Identify which cell holds the provided text, then report its (X, Y) central coordinate. 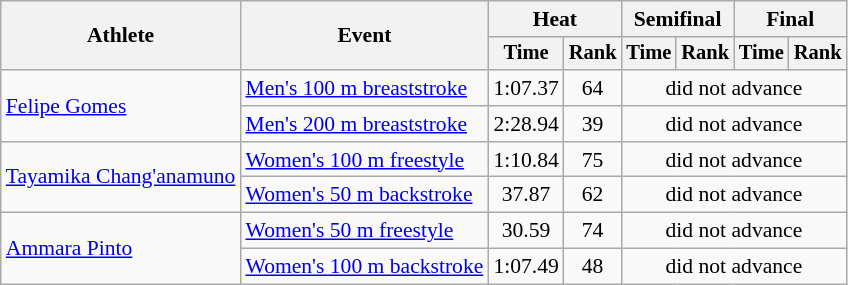
Final (790, 19)
Felipe Gomes (121, 106)
Women's 100 m freestyle (364, 160)
Athlete (121, 36)
74 (593, 231)
39 (593, 124)
1:07.37 (526, 88)
Tayamika Chang'anamuno (121, 178)
Men's 100 m breaststroke (364, 88)
62 (593, 195)
1:10.84 (526, 160)
Ammara Pinto (121, 248)
Heat (554, 19)
37.87 (526, 195)
Women's 50 m backstroke (364, 195)
2:28.94 (526, 124)
30.59 (526, 231)
48 (593, 267)
Event (364, 36)
64 (593, 88)
1:07.49 (526, 267)
75 (593, 160)
Semifinal (677, 19)
Women's 100 m backstroke (364, 267)
Men's 200 m breaststroke (364, 124)
Women's 50 m freestyle (364, 231)
